Return (X, Y) of the center of cell containing provided text 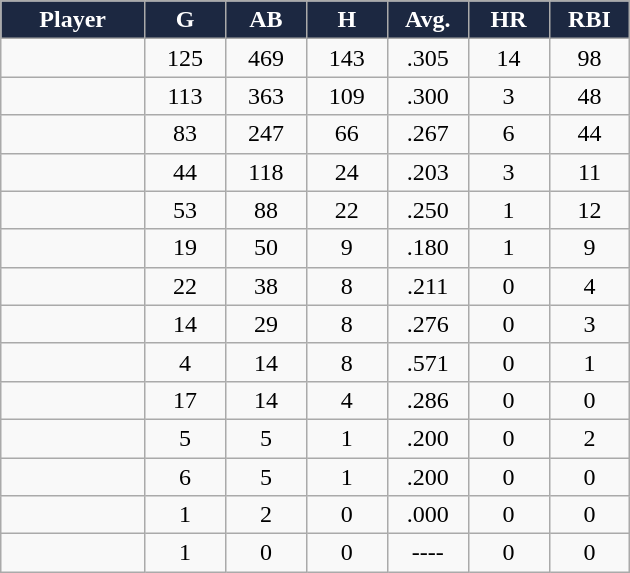
98 (590, 58)
118 (266, 172)
.300 (428, 96)
125 (186, 58)
G (186, 20)
66 (346, 134)
50 (266, 248)
Avg. (428, 20)
.211 (428, 286)
.180 (428, 248)
.286 (428, 400)
.305 (428, 58)
.276 (428, 324)
19 (186, 248)
17 (186, 400)
Player (73, 20)
363 (266, 96)
29 (266, 324)
11 (590, 172)
RBI (590, 20)
24 (346, 172)
247 (266, 134)
88 (266, 210)
.203 (428, 172)
.267 (428, 134)
12 (590, 210)
53 (186, 210)
AB (266, 20)
143 (346, 58)
83 (186, 134)
---- (428, 553)
.571 (428, 362)
113 (186, 96)
HR (508, 20)
38 (266, 286)
.000 (428, 515)
469 (266, 58)
48 (590, 96)
109 (346, 96)
.250 (428, 210)
H (346, 20)
